Extract the [x, y] coordinate from the center of the cell holding the provided text.  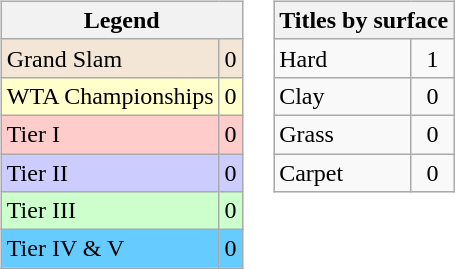
Clay [343, 96]
Tier IV & V [110, 249]
Tier III [110, 211]
Grand Slam [110, 58]
Legend [122, 20]
WTA Championships [110, 96]
Tier II [110, 173]
Tier I [110, 134]
Carpet [343, 173]
1 [432, 58]
Grass [343, 134]
Titles by surface [364, 20]
Hard [343, 58]
